Return the [x, y] coordinate for the center point of the cell that contains the specified text.  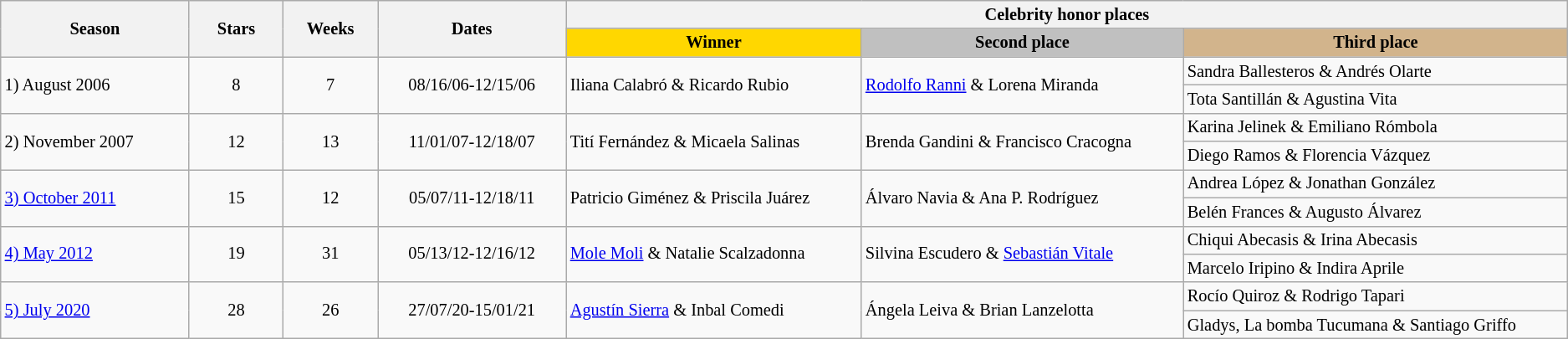
08/16/06-12/15/06 [472, 85]
Season [95, 28]
05/07/11-12/18/11 [472, 198]
Belén Frances & Augusto Álvarez [1376, 212]
Rocío Quiroz & Rodrigo Tapari [1376, 296]
Third place [1376, 43]
15 [236, 198]
Gladys, La bomba Tucumana & Santiago Griffo [1376, 325]
Marcelo Iripino & Indira Aprile [1376, 268]
31 [331, 254]
Ángela Leiva & Brian Lanzelotta [1022, 310]
Tota Santillán & Agustina Vita [1376, 99]
Rodolfo Ranni & Lorena Miranda [1022, 85]
Álvaro Navia & Ana P. Rodríguez [1022, 198]
Celebrity honor places [1067, 14]
4) May 2012 [95, 254]
Tití Fernández & Micaela Salinas [714, 141]
26 [331, 310]
Brenda Gandini & Francisco Cracogna [1022, 141]
Diego Ramos & Florencia Vázquez [1376, 156]
Andrea López & Jonathan González [1376, 183]
5) July 2020 [95, 310]
Winner [714, 43]
Patricio Giménez & Priscila Juárez [714, 198]
Weeks [331, 28]
Sandra Ballesteros & Andrés Olarte [1376, 71]
Agustín Sierra & Inbal Comedi [714, 310]
8 [236, 85]
13 [331, 141]
Silvina Escudero & Sebastián Vitale [1022, 254]
Mole Moli & Natalie Scalzadonna [714, 254]
27/07/20-15/01/21 [472, 310]
7 [331, 85]
19 [236, 254]
2) November 2007 [95, 141]
28 [236, 310]
Second place [1022, 43]
Dates [472, 28]
3) October 2011 [95, 198]
Karina Jelinek & Emiliano Rómbola [1376, 127]
11/01/07-12/18/07 [472, 141]
Chiqui Abecasis & Irina Abecasis [1376, 240]
Iliana Calabró & Ricardo Rubio [714, 85]
05/13/12-12/16/12 [472, 254]
Stars [236, 28]
1) August 2006 [95, 85]
